Determine the [X, Y] coordinate at the center of the cell enclosing the given text.  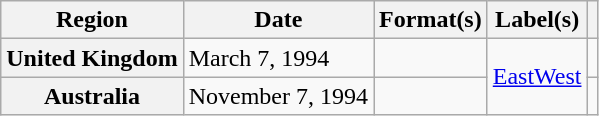
Australia [92, 96]
United Kingdom [92, 58]
November 7, 1994 [278, 96]
Region [92, 20]
EastWest [537, 77]
Format(s) [431, 20]
Date [278, 20]
March 7, 1994 [278, 58]
Label(s) [537, 20]
